For the text-containing cell, return its midpoint in [X, Y] coordinate format. 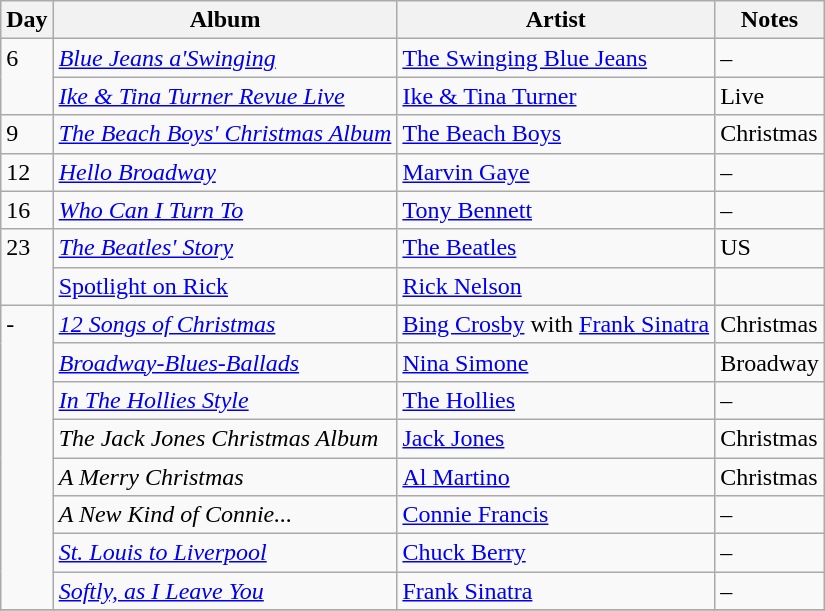
St. Louis to Liverpool [225, 553]
Ike & Tina Turner [556, 96]
Hello Broadway [225, 172]
Rick Nelson [556, 286]
A Merry Christmas [225, 477]
Artist [556, 20]
Day [27, 20]
The Beach Boys' Christmas Album [225, 134]
Tony Bennett [556, 210]
Album [225, 20]
A New Kind of Connie... [225, 515]
Bing Crosby with Frank Sinatra [556, 324]
Jack Jones [556, 438]
23 [27, 267]
6 [27, 77]
The Hollies [556, 400]
Nina Simone [556, 362]
- [27, 457]
Live [770, 96]
12 Songs of Christmas [225, 324]
The Beatles [556, 248]
The Beatles' Story [225, 248]
The Jack Jones Christmas Album [225, 438]
US [770, 248]
In The Hollies Style [225, 400]
Who Can I Turn To [225, 210]
Al Martino [556, 477]
Spotlight on Rick [225, 286]
Ike & Tina Turner Revue Live [225, 96]
Broadway-Blues-Ballads [225, 362]
The Swinging Blue Jeans [556, 58]
Connie Francis [556, 515]
9 [27, 134]
Broadway [770, 362]
16 [27, 210]
12 [27, 172]
Frank Sinatra [556, 591]
Chuck Berry [556, 553]
The Beach Boys [556, 134]
Marvin Gaye [556, 172]
Notes [770, 20]
Softly, as I Leave You [225, 591]
Blue Jeans a'Swinging [225, 58]
